Find where the given text appears and provide that cell's center as [x, y] coordinate. 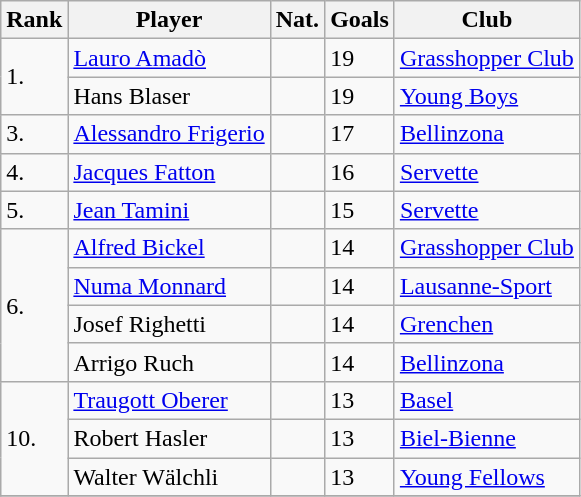
Robert Hasler [169, 438]
Numa Monnard [169, 286]
Player [169, 20]
Goals [360, 20]
Grenchen [486, 324]
Club [486, 20]
Hans Blaser [169, 96]
17 [360, 134]
Basel [486, 400]
4. [34, 172]
1. [34, 77]
Arrigo Ruch [169, 362]
Alessandro Frigerio [169, 134]
Young Fellows [486, 477]
Young Boys [486, 96]
Nat. [297, 20]
Josef Righetti [169, 324]
Jean Tamini [169, 210]
Traugott Oberer [169, 400]
Walter Wälchli [169, 477]
3. [34, 134]
6. [34, 305]
Lauro Amadò [169, 58]
Rank [34, 20]
15 [360, 210]
Biel-Bienne [486, 438]
Jacques Fatton [169, 172]
Alfred Bickel [169, 248]
Lausanne-Sport [486, 286]
16 [360, 172]
10. [34, 438]
5. [34, 210]
